Capture the cell that displays the provided text and extract its (X, Y) central coordinate. 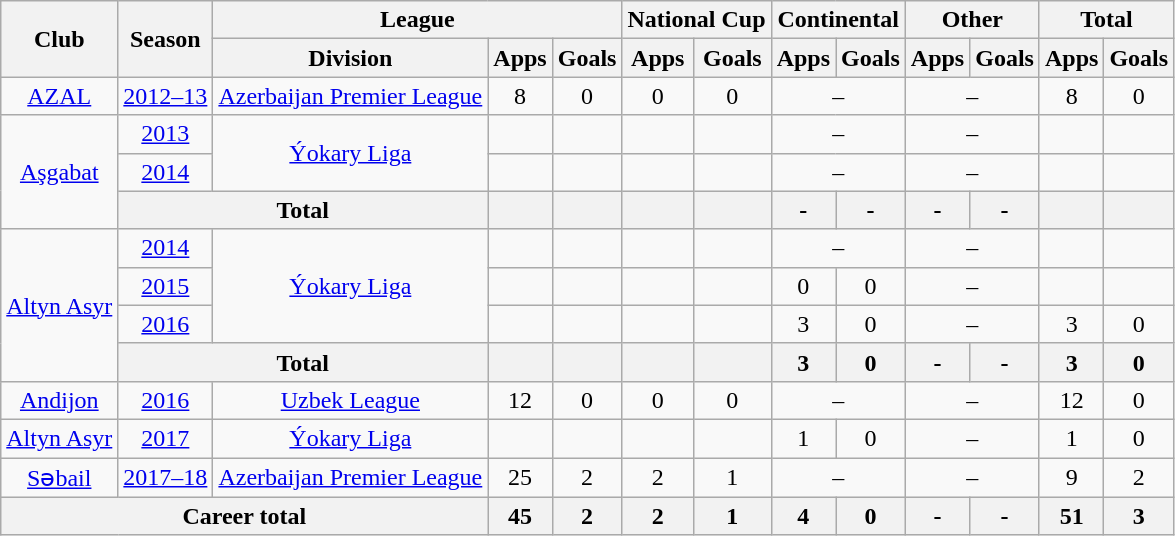
Andijon (60, 400)
Division (350, 58)
Uzbek League (350, 400)
Other (972, 20)
4 (803, 516)
Continental (838, 20)
2017 (166, 438)
9 (1071, 478)
National Cup (696, 20)
League (418, 20)
Club (60, 39)
2012–13 (166, 96)
Aşgabat (60, 172)
Career total (244, 516)
AZAL (60, 96)
2013 (166, 134)
2017–18 (166, 478)
2015 (166, 286)
25 (520, 478)
51 (1071, 516)
Səbail (60, 478)
Season (166, 39)
45 (520, 516)
